Capture the cell that displays the provided text and extract its [X, Y] central coordinate. 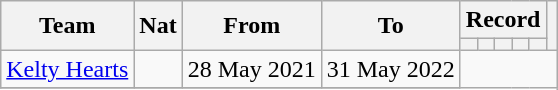
Record [503, 20]
To [390, 26]
Team [68, 26]
Nat [158, 26]
Kelty Hearts [68, 69]
28 May 2021 [252, 69]
31 May 2022 [390, 69]
From [252, 26]
